Determine the (x, y) coordinate at the center of the cell enclosing the given text.  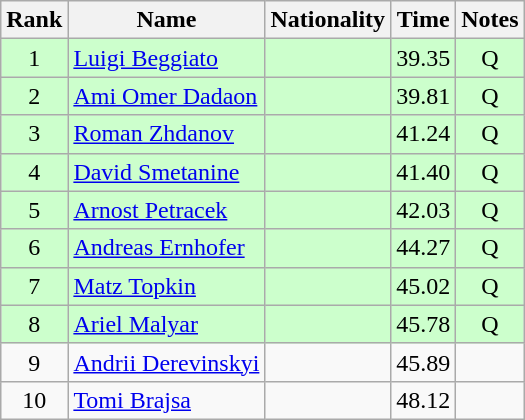
42.03 (424, 210)
7 (34, 286)
Matz Topkin (166, 286)
44.27 (424, 248)
6 (34, 248)
2 (34, 96)
David Smetanine (166, 172)
4 (34, 172)
39.35 (424, 58)
5 (34, 210)
9 (34, 362)
Ami Omer Dadaon (166, 96)
45.89 (424, 362)
10 (34, 400)
Ariel Malyar (166, 324)
Andrii Derevinskyi (166, 362)
45.02 (424, 286)
1 (34, 58)
48.12 (424, 400)
41.24 (424, 134)
Tomi Brajsa (166, 400)
41.40 (424, 172)
Name (166, 20)
39.81 (424, 96)
8 (34, 324)
Time (424, 20)
Arnost Petracek (166, 210)
Roman Zhdanov (166, 134)
Nationality (328, 20)
Rank (34, 20)
Notes (490, 20)
Luigi Beggiato (166, 58)
3 (34, 134)
Andreas Ernhofer (166, 248)
45.78 (424, 324)
